For the text-containing cell, return its midpoint in [X, Y] coordinate format. 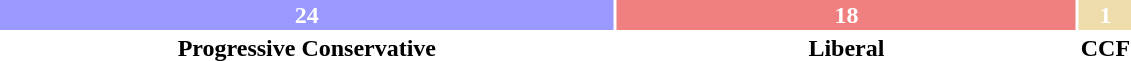
18 [847, 15]
24 [307, 15]
1 [1105, 15]
